Capture the cell that displays the provided text and extract its (X, Y) central coordinate. 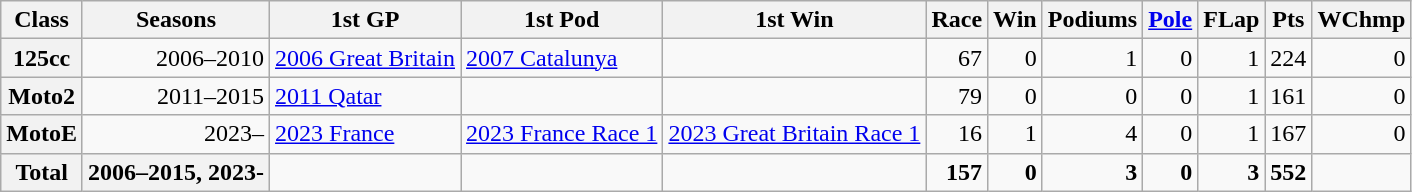
1st GP (366, 20)
2011 Qatar (366, 96)
Class (42, 20)
Podiums (1092, 20)
Total (42, 172)
167 (1288, 134)
Race (957, 20)
16 (957, 134)
67 (957, 58)
157 (957, 172)
125cc (42, 58)
79 (957, 96)
4 (1092, 134)
FLap (1232, 20)
2023 France Race 1 (562, 134)
2006–2010 (176, 58)
2023 Great Britain Race 1 (794, 134)
2011–2015 (176, 96)
1st Pod (562, 20)
Win (1016, 20)
Moto2 (42, 96)
552 (1288, 172)
MotoE (42, 134)
2023 France (366, 134)
2007 Catalunya (562, 58)
Seasons (176, 20)
Pts (1288, 20)
2006 Great Britain (366, 58)
WChmp (1362, 20)
1st Win (794, 20)
161 (1288, 96)
224 (1288, 58)
2006–2015, 2023- (176, 172)
Pole (1170, 20)
2023– (176, 134)
